Provide the (X, Y) coordinate of the cell's center where the given text is located.  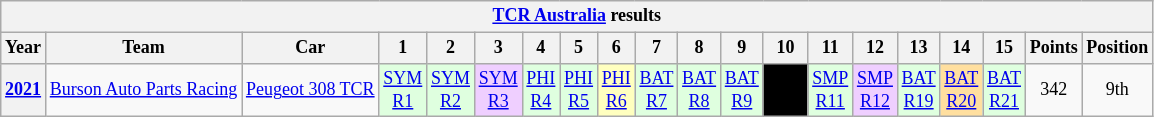
9th (1118, 90)
BATR9 (742, 90)
TCR Australia results (577, 16)
12 (876, 48)
SMPR12 (876, 90)
4 (541, 48)
SYMR3 (498, 90)
Car (310, 48)
6 (616, 48)
Points (1054, 48)
SYMR1 (403, 90)
Year (24, 48)
PHIR5 (579, 90)
342 (1054, 90)
BATR19 (918, 90)
1 (403, 48)
PHIR6 (616, 90)
2021 (24, 90)
Position (1118, 48)
2 (451, 48)
5 (579, 48)
SMPR11 (830, 90)
BATR7 (656, 90)
BATR21 (1004, 90)
SMPR10 (786, 90)
BATR20 (962, 90)
7 (656, 48)
SYMR2 (451, 90)
15 (1004, 48)
Team (143, 48)
Peugeot 308 TCR (310, 90)
9 (742, 48)
11 (830, 48)
BAT R8 (700, 90)
3 (498, 48)
8 (700, 48)
PHIR4 (541, 90)
13 (918, 48)
Burson Auto Parts Racing (143, 90)
14 (962, 48)
10 (786, 48)
